Pinpoint the cell where the given text exists, returning its [x, y] midpoint coordinate. 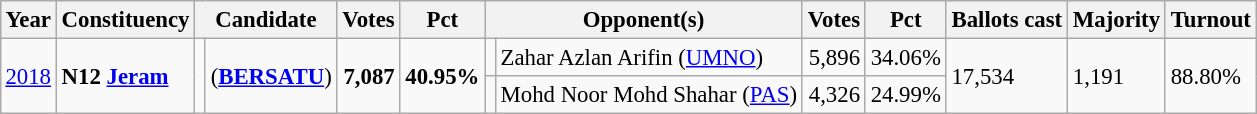
Constituency [125, 20]
Candidate [266, 20]
34.06% [906, 57]
88.80% [1210, 76]
1,191 [1117, 76]
Year [28, 20]
Ballots cast [1006, 20]
N12 Jeram [125, 76]
2018 [28, 76]
Zahar Azlan Arifin (UMNO) [648, 57]
24.99% [906, 95]
Opponent(s) [644, 20]
40.95% [442, 76]
5,896 [834, 57]
17,534 [1006, 76]
(BERSATU) [271, 76]
Turnout [1210, 20]
7,087 [368, 76]
Mohd Noor Mohd Shahar (PAS) [648, 95]
Majority [1117, 20]
4,326 [834, 95]
